Scan for the cell matching the given text and deliver its (X, Y) coordinate at center. 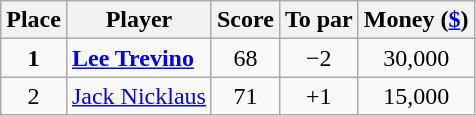
Jack Nicklaus (138, 96)
To par (318, 20)
71 (245, 96)
Player (138, 20)
1 (34, 58)
68 (245, 58)
−2 (318, 58)
Place (34, 20)
+1 (318, 96)
Score (245, 20)
30,000 (416, 58)
Lee Trevino (138, 58)
Money ($) (416, 20)
2 (34, 96)
15,000 (416, 96)
